For the text-containing cell, return its midpoint in (X, Y) coordinate format. 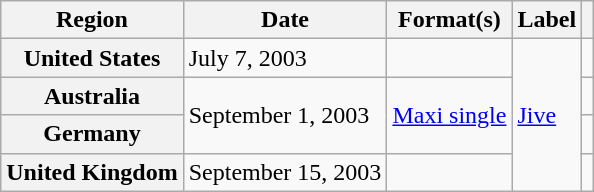
Label (547, 20)
September 1, 2003 (285, 115)
United Kingdom (92, 172)
Region (92, 20)
Jive (547, 115)
September 15, 2003 (285, 172)
Maxi single (450, 115)
United States (92, 58)
Date (285, 20)
Australia (92, 96)
Format(s) (450, 20)
Germany (92, 134)
July 7, 2003 (285, 58)
